Extract the (X, Y) coordinate from the center of the cell holding the provided text.  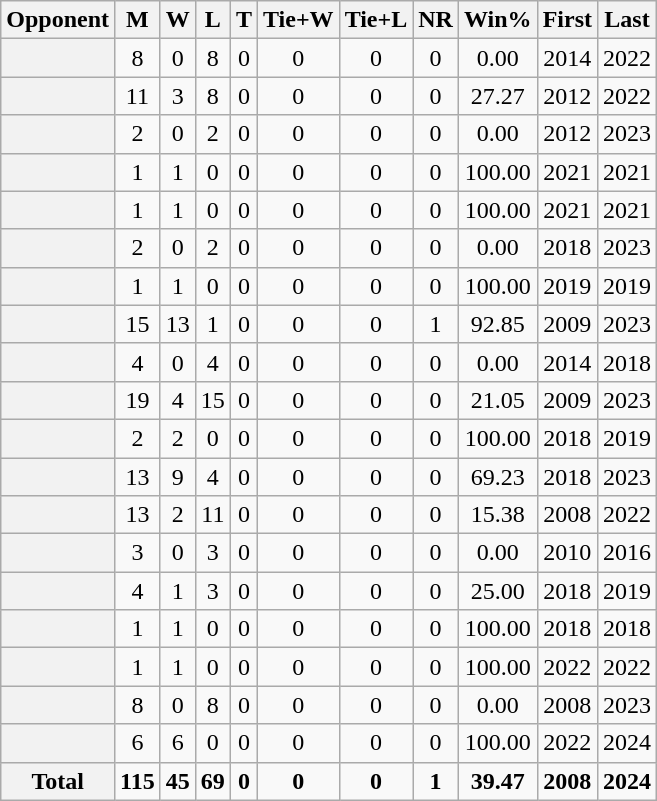
W (178, 20)
92.85 (498, 324)
2016 (626, 553)
115 (138, 781)
M (138, 20)
Total (58, 781)
NR (436, 20)
First (567, 20)
45 (178, 781)
69 (212, 781)
T (244, 20)
Last (626, 20)
Win% (498, 20)
19 (138, 400)
9 (178, 477)
69.23 (498, 477)
Tie+L (376, 20)
21.05 (498, 400)
Opponent (58, 20)
39.47 (498, 781)
25.00 (498, 591)
L (212, 20)
27.27 (498, 96)
2010 (567, 553)
15.38 (498, 515)
Tie+W (298, 20)
